Search for the cell housing the specified text and yield its [x, y] center coordinate. 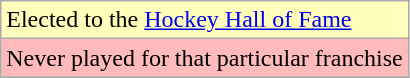
Elected to the Hockey Hall of Fame [205, 20]
Never played for that particular franchise [205, 58]
